Identify which cell holds the provided text, then report its [x, y] central coordinate. 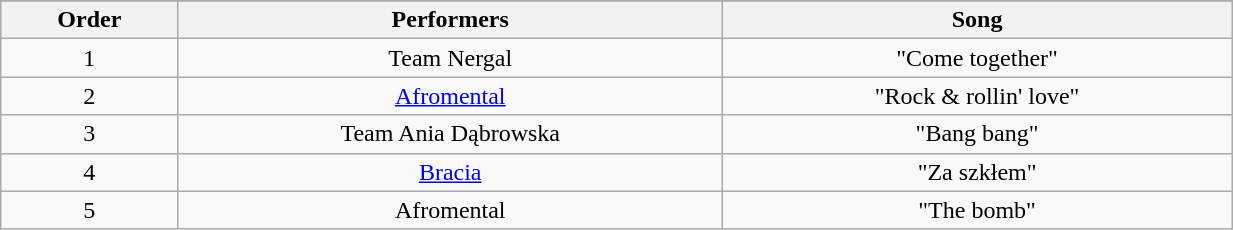
"Za szkłem" [978, 172]
Performers [450, 20]
1 [90, 58]
Team Nergal [450, 58]
"Come together" [978, 58]
Bracia [450, 172]
Team Ania Dąbrowska [450, 134]
Order [90, 20]
"Rock & rollin' love" [978, 96]
Song [978, 20]
"The bomb" [978, 210]
4 [90, 172]
3 [90, 134]
5 [90, 210]
2 [90, 96]
"Bang bang" [978, 134]
